Determine the (X, Y) coordinate at the center of the cell enclosing the given text.  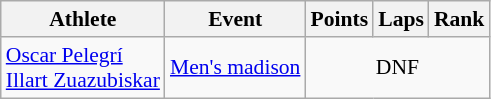
Rank (460, 19)
DNF (397, 68)
Event (236, 19)
Athlete (83, 19)
Oscar PelegríIllart Zuazubiskar (83, 68)
Points (339, 19)
Laps (401, 19)
Men's madison (236, 68)
